For the text-containing cell, return its midpoint in [X, Y] coordinate format. 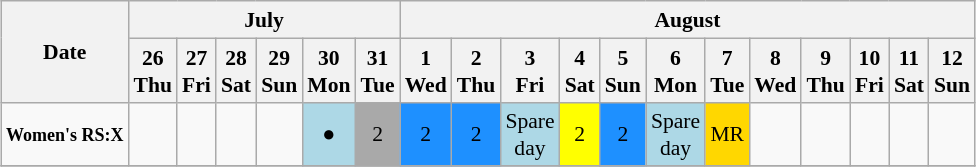
10Fri [870, 70]
● [328, 134]
27Fri [196, 70]
28Sat [236, 70]
MR [727, 134]
7Tue [727, 70]
1Wed [426, 70]
29Sun [279, 70]
3Fri [530, 70]
2Thu [476, 70]
Date [65, 52]
August [688, 20]
Women's RS:X [65, 134]
4Sat [580, 70]
6Mon [676, 70]
July [264, 20]
5Sun [623, 70]
30Mon [328, 70]
31Tue [378, 70]
12Sun [952, 70]
26Thu [152, 70]
9Thu [826, 70]
11Sat [909, 70]
8Wed [775, 70]
